Return (x, y) of the center of cell containing provided text 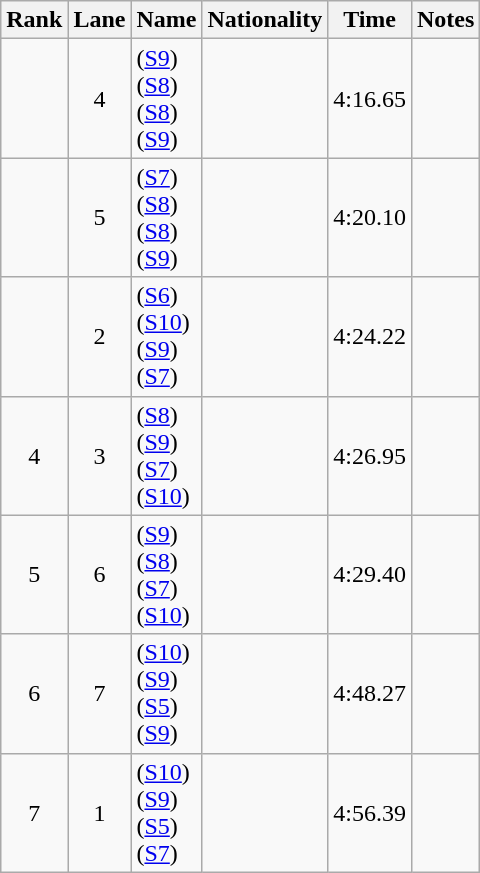
(S10) (S9) (S5) (S9) (166, 694)
(S8) (S9) (S7) (S10) (166, 456)
4:24.22 (370, 336)
4:48.27 (370, 694)
Nationality (265, 20)
Rank (34, 20)
(S7) (S8) (S8) (S9) (166, 218)
Lane (100, 20)
4:20.10 (370, 218)
(S10) (S9) (S5) (S7) (166, 812)
4:26.95 (370, 456)
(S9) (S8) (S7) (S10) (166, 574)
4:16.65 (370, 98)
4:29.40 (370, 574)
Time (370, 20)
(S6) (S10) (S9) (S7) (166, 336)
1 (100, 812)
3 (100, 456)
Notes (445, 20)
Name (166, 20)
2 (100, 336)
(S9) (S8) (S8) (S9) (166, 98)
4:56.39 (370, 812)
